Determine the (X, Y) coordinate at the center of the cell enclosing the given text.  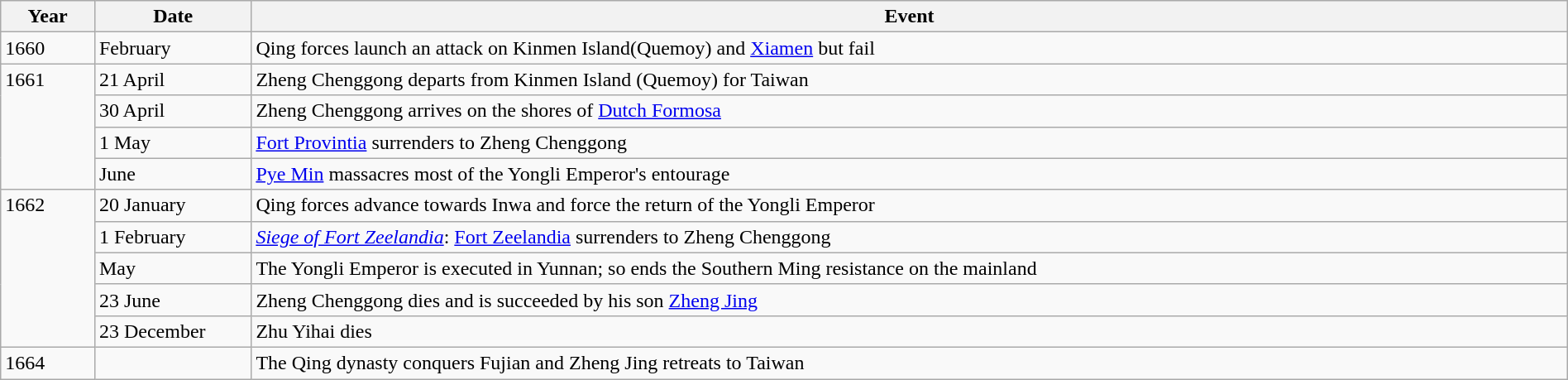
Zhu Yihai dies (910, 331)
Fort Provintia surrenders to Zheng Chenggong (910, 142)
Zheng Chenggong departs from Kinmen Island (Quemoy) for Taiwan (910, 79)
1662 (48, 268)
Year (48, 17)
The Yongli Emperor is executed in Yunnan; so ends the Southern Ming resistance on the mainland (910, 268)
May (172, 268)
Siege of Fort Zeelandia: Fort Zeelandia surrenders to Zheng Chenggong (910, 237)
Pye Min massacres most of the Yongli Emperor's entourage (910, 174)
Qing forces launch an attack on Kinmen Island(Quemoy) and Xiamen but fail (910, 48)
The Qing dynasty conquers Fujian and Zheng Jing retreats to Taiwan (910, 363)
Zheng Chenggong arrives on the shores of Dutch Formosa (910, 111)
30 April (172, 111)
Zheng Chenggong dies and is succeeded by his son Zheng Jing (910, 300)
1660 (48, 48)
Qing forces advance towards Inwa and force the return of the Yongli Emperor (910, 205)
20 January (172, 205)
1664 (48, 363)
1 February (172, 237)
February (172, 48)
1 May (172, 142)
23 June (172, 300)
Event (910, 17)
1661 (48, 127)
Date (172, 17)
21 April (172, 79)
23 December (172, 331)
June (172, 174)
